Output the (x, y) coordinate of the center of the cell containing the given text.  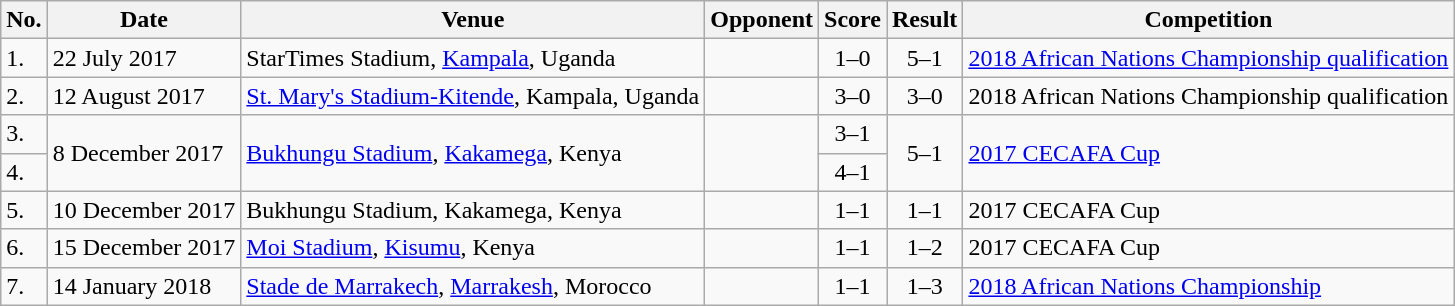
Venue (473, 20)
Moi Stadium, Kisumu, Kenya (473, 248)
15 December 2017 (144, 248)
5. (24, 210)
1–3 (924, 286)
1. (24, 58)
No. (24, 20)
4–1 (853, 172)
22 July 2017 (144, 58)
3–1 (853, 134)
12 August 2017 (144, 96)
7. (24, 286)
6. (24, 248)
10 December 2017 (144, 210)
Stade de Marrakech, Marrakesh, Morocco (473, 286)
StarTimes Stadium, Kampala, Uganda (473, 58)
St. Mary's Stadium-Kitende, Kampala, Uganda (473, 96)
Competition (1208, 20)
4. (24, 172)
1–2 (924, 248)
Score (853, 20)
1–0 (853, 58)
14 January 2018 (144, 286)
2. (24, 96)
2018 African Nations Championship (1208, 286)
Date (144, 20)
8 December 2017 (144, 153)
3. (24, 134)
Result (924, 20)
Opponent (762, 20)
